For the text-containing cell, return its midpoint in (X, Y) coordinate format. 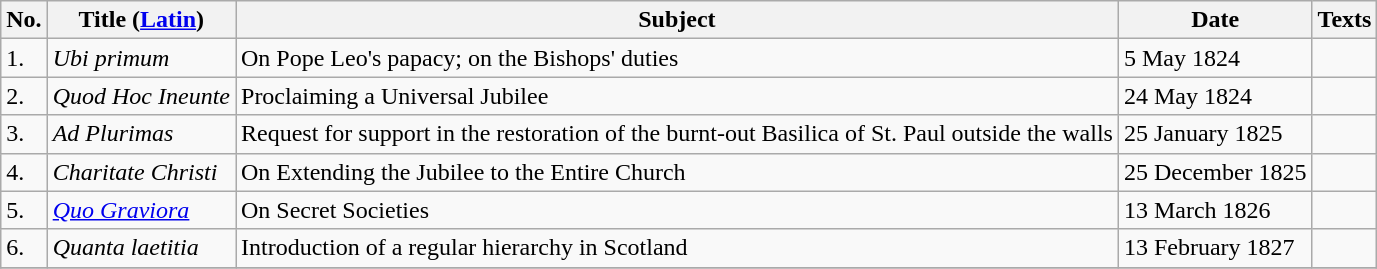
Request for support in the restoration of the burnt-out Basilica of St. Paul outside the walls (678, 134)
Introduction of a regular hierarchy in Scotland (678, 248)
2. (24, 96)
Texts (1344, 20)
25 December 1825 (1215, 172)
13 March 1826 (1215, 210)
On Pope Leo's papacy; on the Bishops' duties (678, 58)
3. (24, 134)
Quod Hoc Ineunte (141, 96)
Quo Graviora (141, 210)
On Extending the Jubilee to the Entire Church (678, 172)
Subject (678, 20)
Ubi primum (141, 58)
On Secret Societies (678, 210)
Date (1215, 20)
13 February 1827 (1215, 248)
Charitate Christi (141, 172)
5. (24, 210)
24 May 1824 (1215, 96)
1. (24, 58)
Ad Plurimas (141, 134)
5 May 1824 (1215, 58)
Proclaiming a Universal Jubilee (678, 96)
4. (24, 172)
Title (Latin) (141, 20)
No. (24, 20)
Quanta laetitia (141, 248)
6. (24, 248)
25 January 1825 (1215, 134)
